Extract the (X, Y) coordinate from the center of the cell holding the provided text.  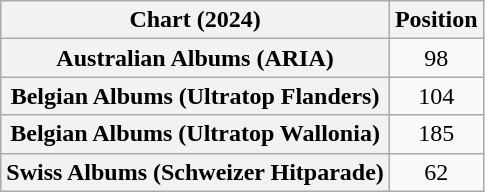
Position (436, 20)
98 (436, 58)
62 (436, 172)
185 (436, 134)
Australian Albums (ARIA) (196, 58)
Belgian Albums (Ultratop Wallonia) (196, 134)
Belgian Albums (Ultratop Flanders) (196, 96)
104 (436, 96)
Chart (2024) (196, 20)
Swiss Albums (Schweizer Hitparade) (196, 172)
